Capture the cell that displays the provided text and extract its [X, Y] central coordinate. 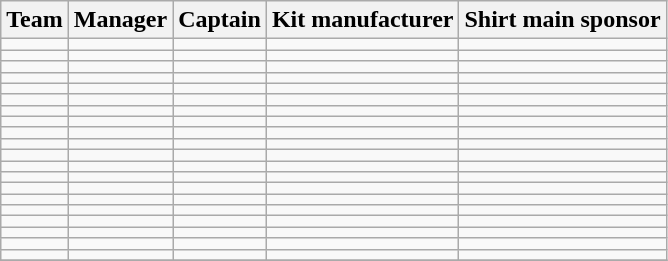
Kit manufacturer [362, 20]
Captain [220, 20]
Manager [120, 20]
Shirt main sponsor [562, 20]
Team [35, 20]
